Find where the given text appears and provide that cell's center as (x, y) coordinate. 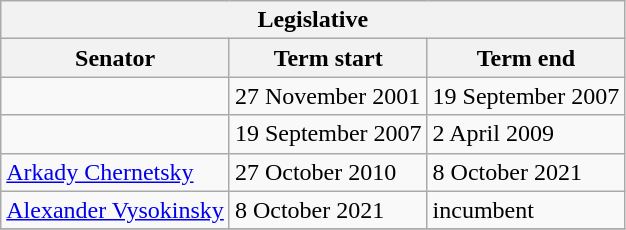
incumbent (526, 210)
2 April 2009 (526, 134)
Arkady Chernetsky (116, 172)
Senator (116, 58)
Term start (328, 58)
Legislative (313, 20)
Alexander Vysokinsky (116, 210)
Term end (526, 58)
27 November 2001 (328, 96)
27 October 2010 (328, 172)
